Determine the [X, Y] coordinate at the center of the cell enclosing the given text.  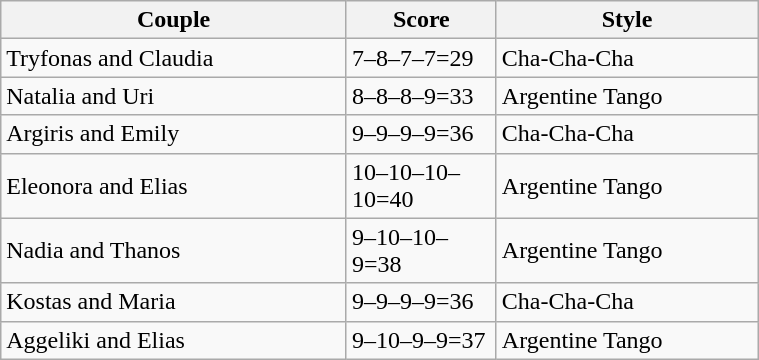
Eleonora and Elias [174, 186]
9–10–10–9=38 [421, 250]
Couple [174, 20]
10–10–10–10=40 [421, 186]
8–8–8–9=33 [421, 96]
Kostas and Maria [174, 302]
Style [626, 20]
Score [421, 20]
7–8–7–7=29 [421, 58]
Natalia and Uri [174, 96]
9–10–9–9=37 [421, 340]
Nadia and Thanos [174, 250]
Argiris and Emily [174, 134]
Tryfonas and Claudia [174, 58]
Aggeliki and Elias [174, 340]
